For the text-containing cell, return its midpoint in [X, Y] coordinate format. 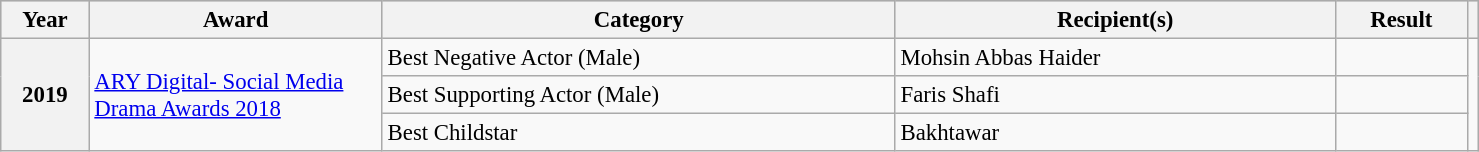
Category [638, 20]
Result [1401, 20]
ARY Digital- Social Media Drama Awards 2018 [236, 96]
Mohsin Abbas Haider [1115, 58]
Faris Shafi [1115, 95]
Best Childstar [638, 133]
Year [45, 20]
Best Negative Actor (Male) [638, 58]
Bakhtawar [1115, 133]
Best Supporting Actor (Male) [638, 95]
Recipient(s) [1115, 20]
Award [236, 20]
2019 [45, 96]
